Pinpoint the cell where the given text exists, returning its (x, y) midpoint coordinate. 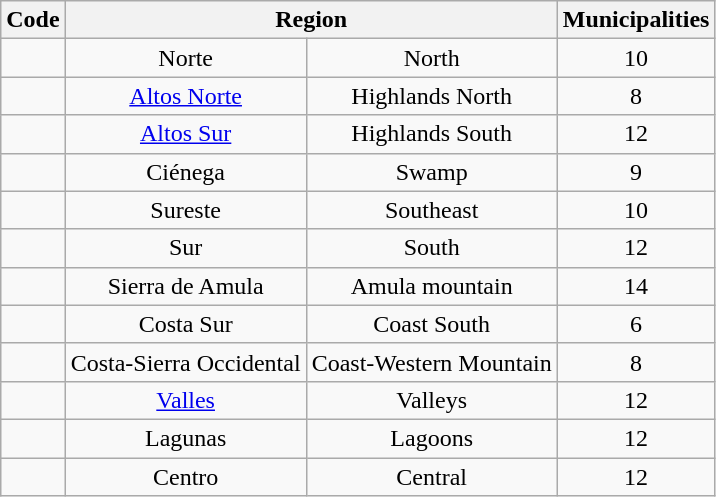
Central (432, 477)
9 (636, 172)
Highlands North (432, 96)
Valles (186, 400)
Norte (186, 58)
Costa Sur (186, 324)
14 (636, 286)
Swamp (432, 172)
Sureste (186, 210)
6 (636, 324)
Region (311, 20)
Amula mountain (432, 286)
Coast South (432, 324)
Sur (186, 248)
Southeast (432, 210)
Sierra de Amula (186, 286)
Highlands South (432, 134)
Altos Sur (186, 134)
North (432, 58)
Altos Norte (186, 96)
Lagunas (186, 438)
Costa-Sierra Occidental (186, 362)
Valleys (432, 400)
Ciénega (186, 172)
Centro (186, 477)
Code (33, 20)
Coast-Western Mountain (432, 362)
South (432, 248)
Municipalities (636, 20)
Lagoons (432, 438)
